Provide the (x, y) coordinate of the cell's center where the given text is located.  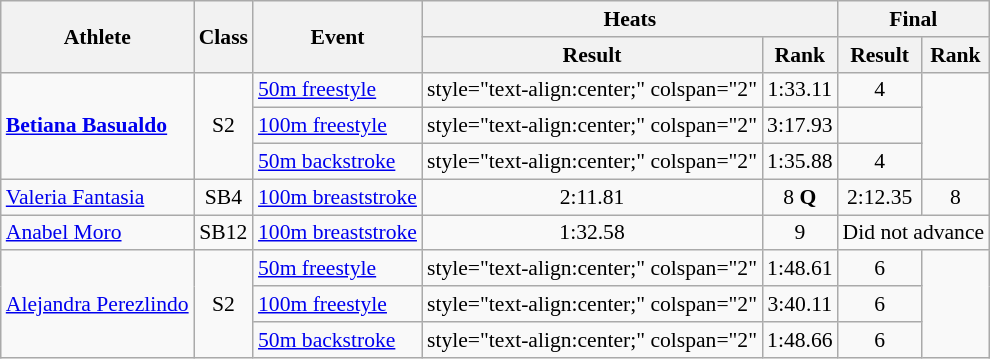
8 (956, 197)
Alejandra Perezlindo (98, 304)
SB4 (224, 197)
Anabel Moro (98, 233)
1:35.88 (800, 162)
Event (338, 36)
3:40.11 (800, 304)
1:33.11 (800, 90)
2:11.81 (592, 197)
Athlete (98, 36)
Final (914, 19)
SB12 (224, 233)
1:32.58 (592, 233)
1:48.61 (800, 269)
Heats (630, 19)
8 Q (800, 197)
Valeria Fantasia (98, 197)
9 (800, 233)
Betiana Basualdo (98, 126)
1:48.66 (800, 340)
3:17.93 (800, 126)
Did not advance (914, 233)
Class (224, 36)
2:12.35 (880, 197)
